Locate the cell with the specified text and output its (X, Y) center coordinate. 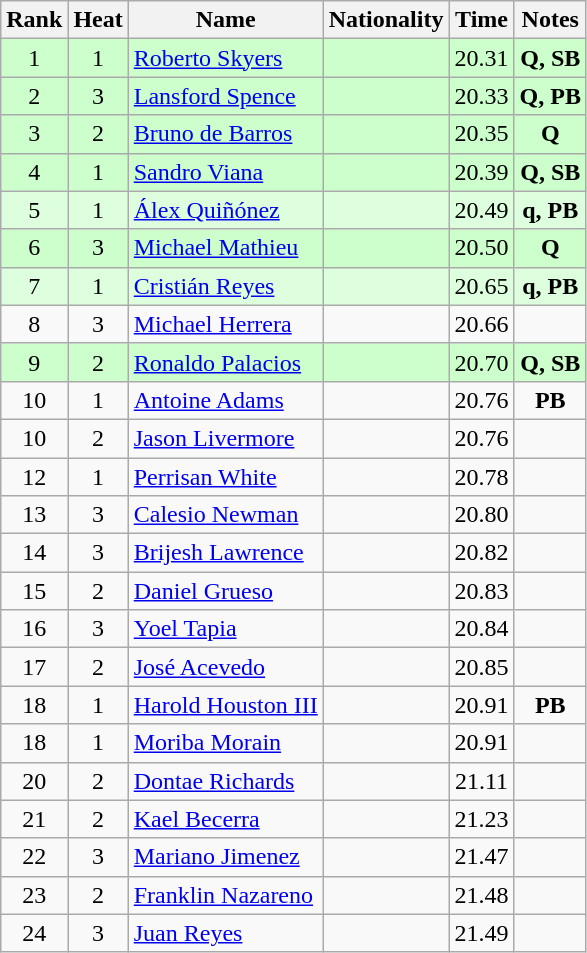
20.66 (482, 324)
Brijesh Lawrence (226, 553)
Time (482, 20)
Heat (98, 20)
Lansford Spence (226, 96)
20.82 (482, 553)
Kael Becerra (226, 819)
22 (34, 857)
Dontae Richards (226, 781)
7 (34, 286)
20.84 (482, 629)
20.35 (482, 134)
Bruno de Barros (226, 134)
20 (34, 781)
20.50 (482, 248)
José Acevedo (226, 667)
15 (34, 591)
Harold Houston III (226, 705)
Yoel Tapia (226, 629)
Sandro Viana (226, 172)
Q, PB (550, 96)
8 (34, 324)
Mariano Jimenez (226, 857)
Notes (550, 20)
24 (34, 933)
Roberto Skyers (226, 58)
Álex Quiñónez (226, 210)
14 (34, 553)
20.78 (482, 477)
Nationality (386, 20)
20.65 (482, 286)
6 (34, 248)
Juan Reyes (226, 933)
20.31 (482, 58)
17 (34, 667)
21 (34, 819)
Franklin Nazareno (226, 895)
20.33 (482, 96)
Michael Mathieu (226, 248)
21.48 (482, 895)
Antoine Adams (226, 400)
21.23 (482, 819)
20.70 (482, 362)
Rank (34, 20)
21.47 (482, 857)
16 (34, 629)
13 (34, 515)
21.49 (482, 933)
Jason Livermore (226, 438)
Cristián Reyes (226, 286)
12 (34, 477)
Daniel Grueso (226, 591)
20.80 (482, 515)
Michael Herrera (226, 324)
Name (226, 20)
Perrisan White (226, 477)
20.85 (482, 667)
20.83 (482, 591)
20.39 (482, 172)
23 (34, 895)
4 (34, 172)
Moriba Morain (226, 743)
Calesio Newman (226, 515)
21.11 (482, 781)
Ronaldo Palacios (226, 362)
9 (34, 362)
5 (34, 210)
20.49 (482, 210)
